Return (x, y) of the center of cell containing provided text 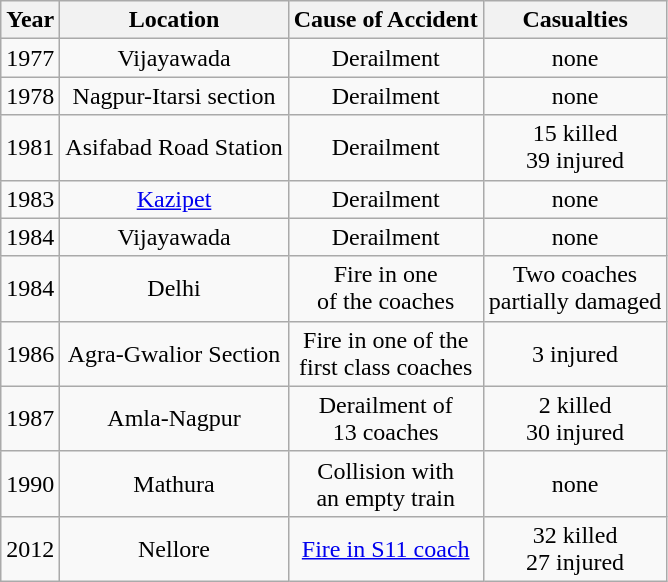
1990 (30, 484)
Casualties (575, 20)
Fire in S11 coach (386, 548)
Amla-Nagpur (174, 418)
1977 (30, 58)
2 killed30 injured (575, 418)
1987 (30, 418)
1983 (30, 199)
Location (174, 20)
15 killed 39 injured (575, 148)
Fire in one of the coaches (386, 288)
1978 (30, 96)
Derailment of 13 coaches (386, 418)
Nellore (174, 548)
Fire in one of the first class coaches (386, 354)
Delhi (174, 288)
1986 (30, 354)
3 injured (575, 354)
Agra-Gwalior Section (174, 354)
Mathura (174, 484)
Collision with an empty train (386, 484)
Cause of Accident (386, 20)
Two coaches partially damaged (575, 288)
2012 (30, 548)
Nagpur-Itarsi section (174, 96)
1981 (30, 148)
Asifabad Road Station (174, 148)
32 killed27 injured (575, 548)
Kazipet (174, 199)
Year (30, 20)
